Detect which cell encompasses the target text, then output its (X, Y) center coordinate. 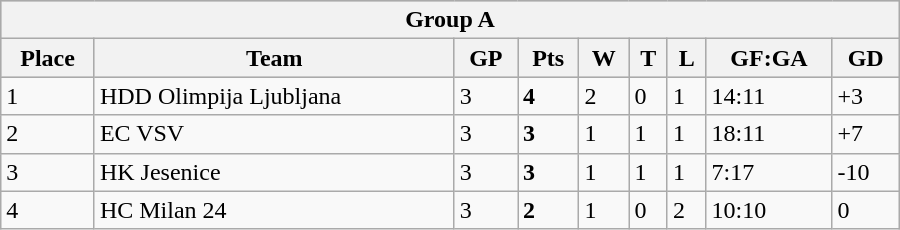
W (604, 58)
18:11 (769, 134)
GP (486, 58)
+3 (866, 96)
14:11 (769, 96)
Pts (548, 58)
Group A (450, 20)
T (648, 58)
HC Milan 24 (274, 210)
HK Jesenice (274, 172)
L (686, 58)
Team (274, 58)
7:17 (769, 172)
GF:GA (769, 58)
HDD Olimpija Ljubljana (274, 96)
GD (866, 58)
Place (48, 58)
+7 (866, 134)
EC VSV (274, 134)
10:10 (769, 210)
-10 (866, 172)
